Output the (x, y) coordinate of the center of the cell containing the given text.  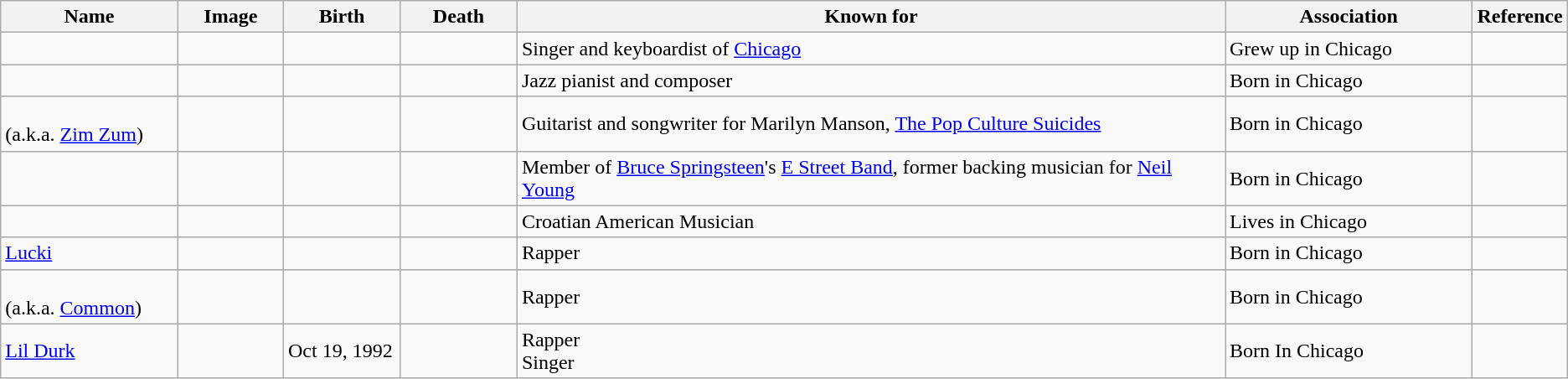
Name (89, 17)
Death (459, 17)
Singer and keyboardist of Chicago (871, 49)
Association (1349, 17)
Croatian American Musician (871, 221)
Grew up in Chicago (1349, 49)
Member of Bruce Springsteen's E Street Band, former backing musician for Neil Young (871, 178)
Jazz pianist and composer (871, 80)
Lives in Chicago (1349, 221)
Reference (1519, 17)
(a.k.a. Zim Zum) (89, 124)
Known for (871, 17)
Born In Chicago (1349, 350)
(a.k.a. Common) (89, 297)
Lucki (89, 253)
Image (230, 17)
Guitarist and songwriter for Marilyn Manson, The Pop Culture Suicides (871, 124)
Oct 19, 1992 (342, 350)
RapperSinger (871, 350)
Birth (342, 17)
Lil Durk (89, 350)
